Scan for the cell matching the given text and deliver its (x, y) coordinate at center. 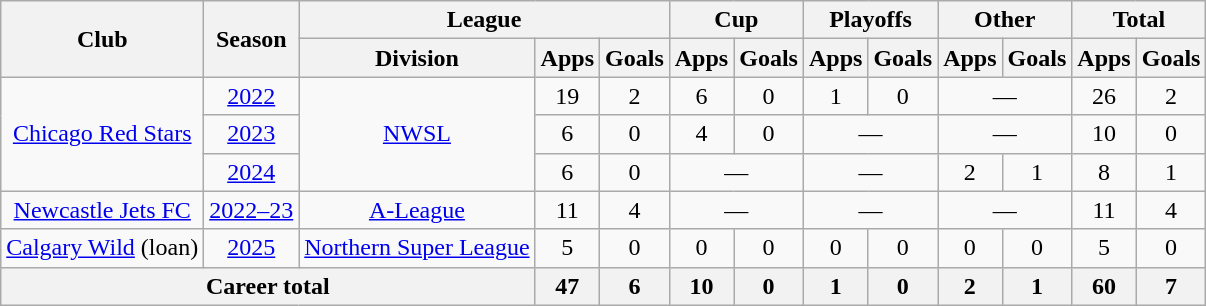
Club (102, 39)
League (484, 20)
2024 (252, 172)
Total (1139, 20)
47 (567, 286)
60 (1104, 286)
2023 (252, 134)
Northern Super League (417, 248)
Career total (268, 286)
Other (1005, 20)
Playoffs (870, 20)
A-League (417, 210)
Cup (736, 20)
2022 (252, 96)
NWSL (417, 134)
19 (567, 96)
Newcastle Jets FC (102, 210)
Calgary Wild (loan) (102, 248)
Chicago Red Stars (102, 134)
26 (1104, 96)
Season (252, 39)
2022–23 (252, 210)
8 (1104, 172)
Division (417, 58)
7 (1171, 286)
2025 (252, 248)
